Locate the cell with the specified text and output its (X, Y) center coordinate. 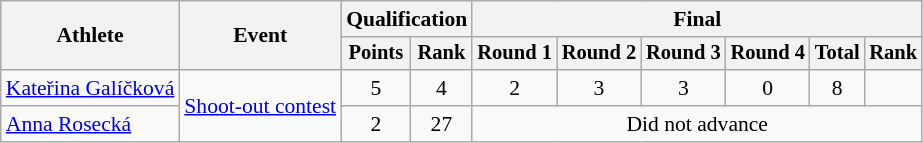
8 (838, 88)
0 (768, 88)
4 (441, 88)
Event (260, 36)
Round 2 (599, 54)
Round 4 (768, 54)
5 (376, 88)
Shoot-out contest (260, 106)
Kateřina Galíčková (90, 88)
Round 3 (683, 54)
Total (838, 54)
Did not advance (697, 124)
27 (441, 124)
Anna Rosecká (90, 124)
Qualification (406, 19)
Points (376, 54)
Final (697, 19)
Round 1 (514, 54)
Athlete (90, 36)
